Locate the cell with the specified text and output its (x, y) center coordinate. 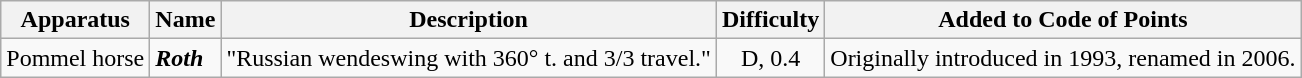
D, 0.4 (770, 58)
Pommel horse (76, 58)
Added to Code of Points (1063, 20)
Roth (186, 58)
Originally introduced in 1993, renamed in 2006. (1063, 58)
Description (469, 20)
"Russian wendeswing with 360° t. and 3/3 travel." (469, 58)
Apparatus (76, 20)
Difficulty (770, 20)
Name (186, 20)
